Search for the cell housing the specified text and yield its (x, y) center coordinate. 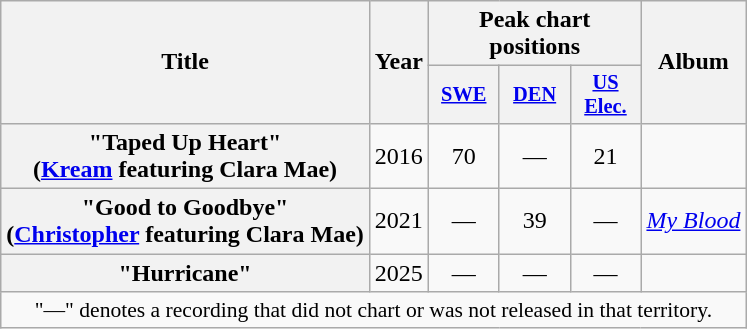
"Taped Up Heart"(Kream featuring Clara Mae) (186, 156)
DEN (534, 95)
Peak chart positions (534, 34)
"—" denotes a recording that did not chart or was not released in that territory. (374, 310)
"Hurricane" (186, 273)
SWE (464, 95)
US Elec. (606, 95)
My Blood (694, 222)
Album (694, 62)
Year (398, 62)
2025 (398, 273)
2016 (398, 156)
21 (606, 156)
"Good to Goodbye"(Christopher featuring Clara Mae) (186, 222)
2021 (398, 222)
70 (464, 156)
39 (534, 222)
Title (186, 62)
